Output the (x, y) coordinate of the center of the cell containing the given text.  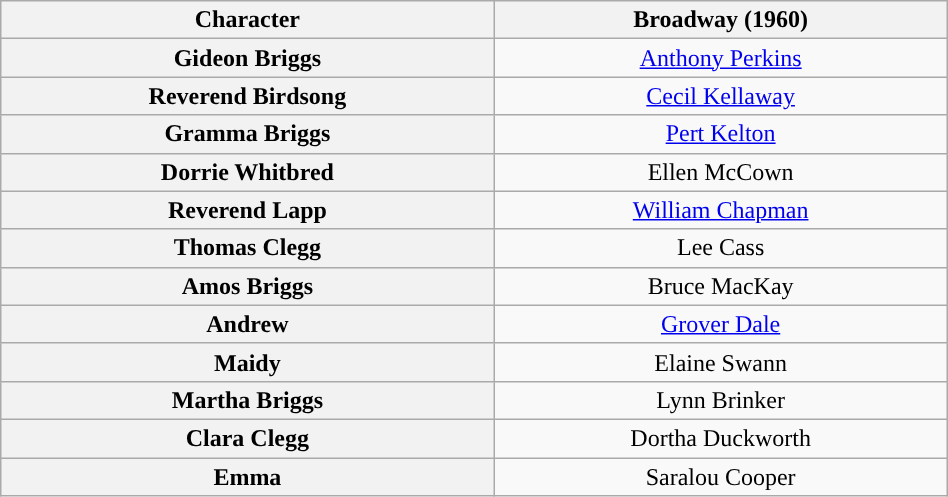
Saralou Cooper (720, 477)
Ellen McCown (720, 172)
Dortha Duckworth (720, 438)
Lynn Brinker (720, 400)
Anthony Perkins (720, 58)
Character (248, 20)
William Chapman (720, 210)
Lee Cass (720, 248)
Dorrie Whitbred (248, 172)
Amos Briggs (248, 286)
Pert Kelton (720, 134)
Broadway (1960) (720, 20)
Emma (248, 477)
Grover Dale (720, 324)
Elaine Swann (720, 362)
Clara Clegg (248, 438)
Reverend Lapp (248, 210)
Andrew (248, 324)
Thomas Clegg (248, 248)
Reverend Birdsong (248, 96)
Bruce MacKay (720, 286)
Maidy (248, 362)
Gideon Briggs (248, 58)
Cecil Kellaway (720, 96)
Martha Briggs (248, 400)
Gramma Briggs (248, 134)
